Provide the (X, Y) coordinate of the cell's center where the given text is located.  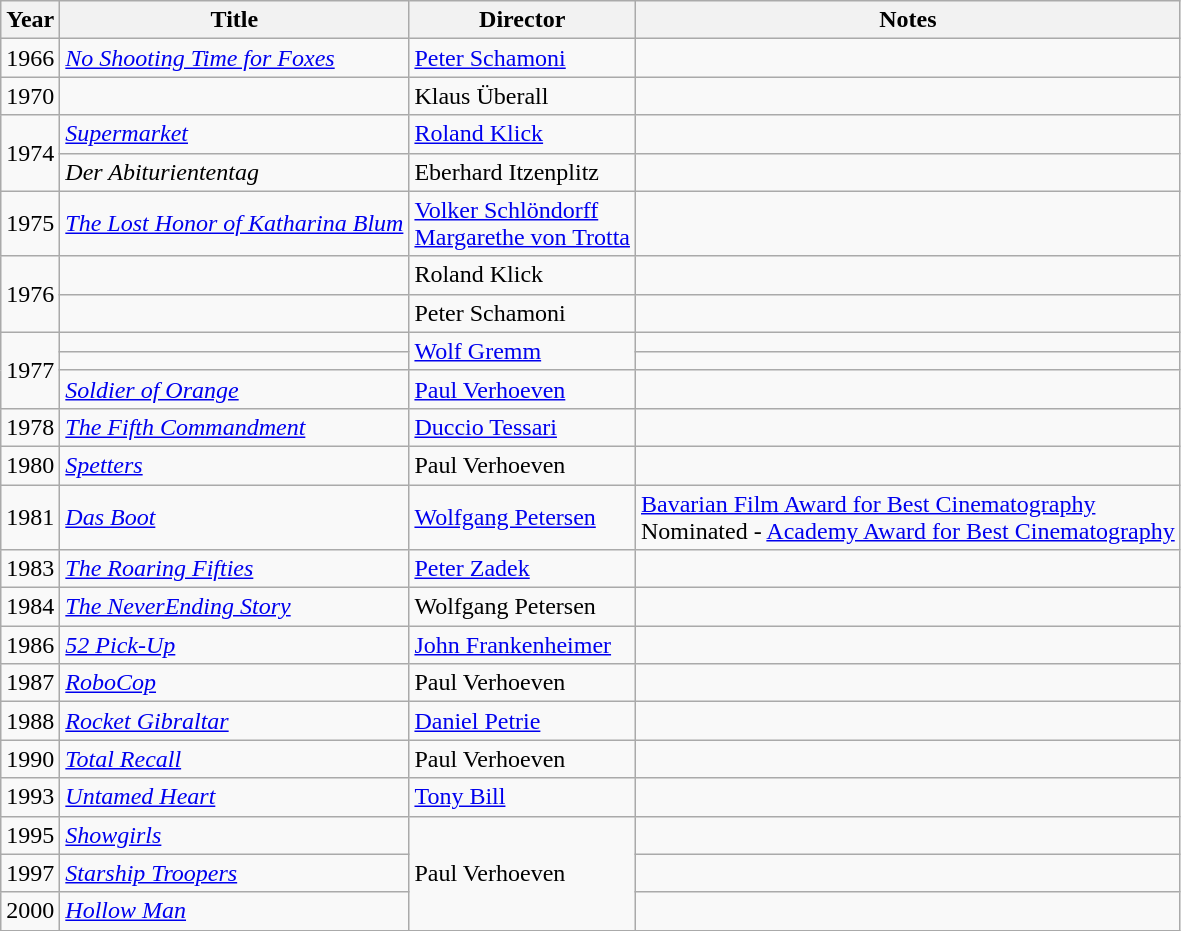
Untamed Heart (234, 797)
Spetters (234, 465)
1966 (30, 58)
No Shooting Time for Foxes (234, 58)
1977 (30, 370)
Showgirls (234, 835)
1990 (30, 759)
Das Boot (234, 516)
1974 (30, 153)
The Fifth Commandment (234, 427)
John Frankenheimer (522, 645)
Title (234, 20)
1983 (30, 569)
1984 (30, 607)
The Roaring Fifties (234, 569)
1970 (30, 96)
Volker SchlöndorffMargarethe von Trotta (522, 224)
1978 (30, 427)
1981 (30, 516)
1976 (30, 294)
1995 (30, 835)
52 Pick-Up (234, 645)
Der Abituriententag (234, 172)
1988 (30, 721)
Tony Bill (522, 797)
Peter Zadek (522, 569)
1987 (30, 683)
Duccio Tessari (522, 427)
Director (522, 20)
Starship Troopers (234, 873)
1997 (30, 873)
1980 (30, 465)
1975 (30, 224)
Wolf Gremm (522, 351)
Eberhard Itzenplitz (522, 172)
Soldier of Orange (234, 389)
Supermarket (234, 134)
Total Recall (234, 759)
Bavarian Film Award for Best CinematographyNominated - Academy Award for Best Cinematography (908, 516)
1986 (30, 645)
Hollow Man (234, 911)
Year (30, 20)
RoboCop (234, 683)
Klaus Überall (522, 96)
1993 (30, 797)
Rocket Gibraltar (234, 721)
The NeverEnding Story (234, 607)
Daniel Petrie (522, 721)
2000 (30, 911)
The Lost Honor of Katharina Blum (234, 224)
Notes (908, 20)
